Pinpoint the cell where the given text exists, returning its (X, Y) midpoint coordinate. 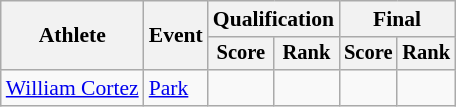
Park (176, 88)
Final (397, 19)
Athlete (72, 36)
Qualification (274, 19)
Event (176, 36)
William Cortez (72, 88)
